For the text-containing cell, return its midpoint in (x, y) coordinate format. 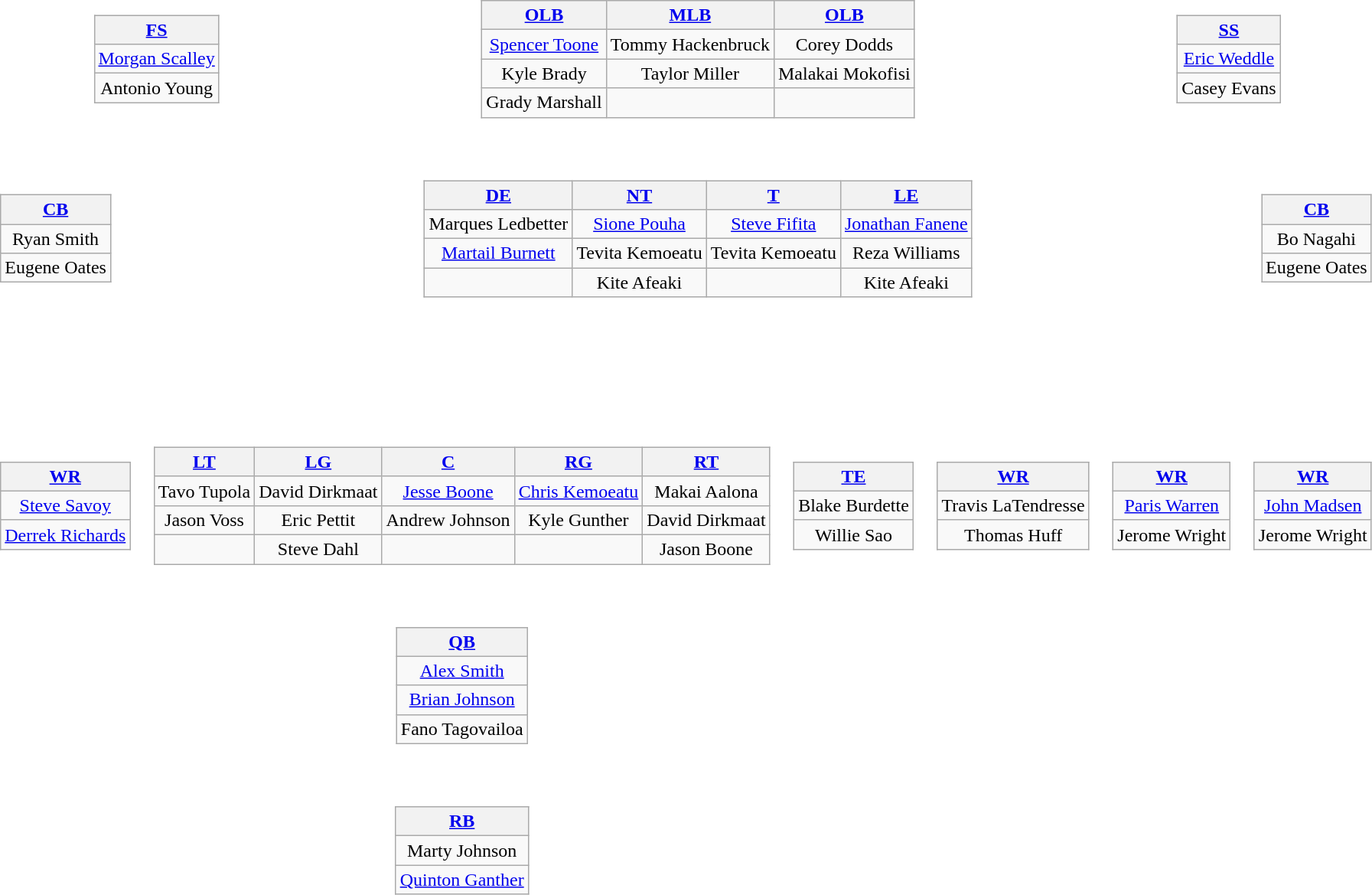
Kyle Brady (544, 73)
C (448, 462)
Derrek Richards (66, 534)
T (773, 195)
Travis LaTendresse (1013, 505)
Kyle Gunther (578, 520)
Steve Savoy (66, 505)
Jason Voss (204, 520)
QB Alex Smith Brian Johnson Fano Tagovailoa (471, 675)
Reza Williams (906, 253)
QB (462, 642)
Martail Burnett (499, 253)
SS (1229, 30)
Jason Boone (706, 549)
WR Paris Warren Jerome Wright (1181, 495)
LG (318, 462)
DE (499, 195)
Brian Johnson (462, 700)
FS (156, 30)
RT (706, 462)
Steve Fifita (773, 224)
TE (854, 476)
Thomas Huff (1013, 534)
Tavo Tupola (204, 491)
MLB (690, 15)
Antonio Young (156, 88)
Grady Marshall (544, 103)
Eric Weddle (1229, 59)
Spencer Toone (544, 44)
Marques Ledbetter (499, 224)
RG (578, 462)
Quinton Ganther (462, 880)
Jesse Boone (448, 491)
Andrew Johnson (448, 520)
Marty Johnson (462, 851)
Alex Smith (462, 671)
Makai Aalona (706, 491)
Malakai Mokofisi (844, 73)
Taylor Miller (690, 73)
Jonathan Fanene (906, 224)
Sione Pouha (640, 224)
NT (640, 195)
Eric Pettit (318, 520)
Chris Kemoeatu (578, 491)
Paris Warren (1172, 505)
TE Blake Burdette Willie Sao (862, 495)
Ryan Smith (56, 239)
Blake Burdette (854, 505)
RB (462, 822)
LT (204, 462)
WR Travis LaTendresse Thomas Huff (1022, 495)
Morgan Scalley (156, 59)
Casey Evans (1229, 88)
Steve Dahl (318, 549)
LE (906, 195)
John Madsen (1313, 505)
Willie Sao (854, 534)
Bo Nagahi (1317, 239)
Corey Dodds (844, 44)
Fano Tagovailoa (462, 729)
Tommy Hackenbruck (690, 44)
